Extract the [X, Y] coordinate from the center of the cell holding the provided text.  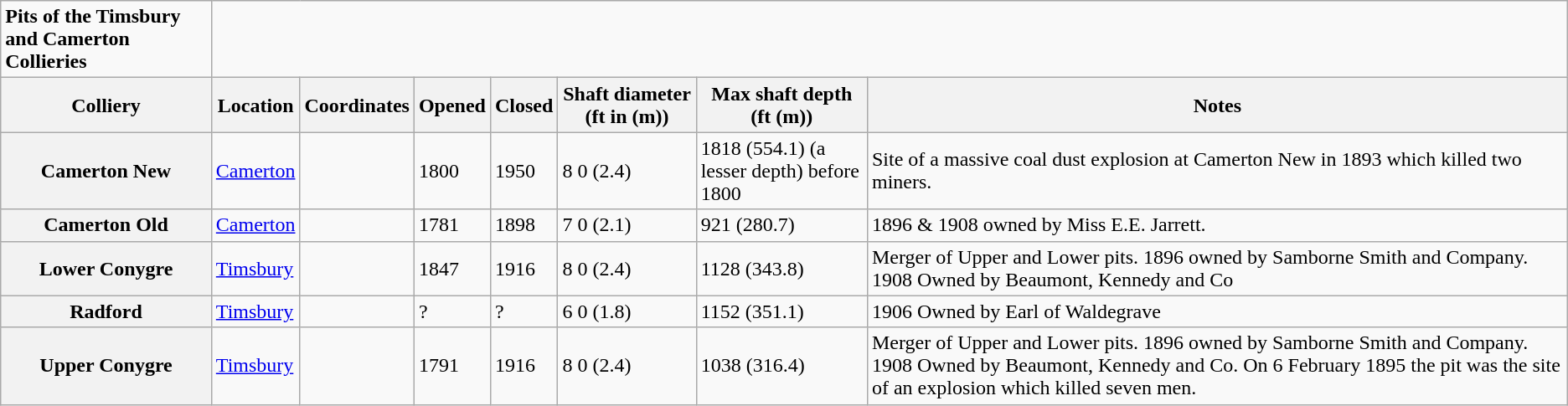
Site of a massive coal dust explosion at Camerton New in 1893 which killed two miners. [1217, 171]
6 0 (1.8) [627, 311]
Coordinates [357, 105]
7 0 (2.1) [627, 225]
Merger of Upper and Lower pits. 1896 owned by Samborne Smith and Company. 1908 Owned by Beaumont, Kennedy and Co [1217, 268]
Max shaft depth (ft (m)) [781, 105]
1152 (351.1) [781, 311]
1896 & 1908 owned by Miss E.E. Jarrett. [1217, 225]
Radford [106, 311]
Lower Conygre [106, 268]
1791 [452, 366]
Colliery [106, 105]
Opened [452, 105]
1818 (554.1) (a lesser depth) before 1800 [781, 171]
1781 [452, 225]
Notes [1217, 105]
1906 Owned by Earl of Waldegrave [1217, 311]
Camerton New [106, 171]
1950 [524, 171]
1128 (343.8) [781, 268]
1898 [524, 225]
Shaft diameter (ft in (m)) [627, 105]
921 (280.7) [781, 225]
Camerton Old [106, 225]
1800 [452, 171]
Upper Conygre [106, 366]
1847 [452, 268]
Closed [524, 105]
1038 (316.4) [781, 366]
Pits of the Timsbury and Camerton Collieries [106, 39]
Location [255, 105]
